Capture the cell that displays the provided text and extract its (x, y) central coordinate. 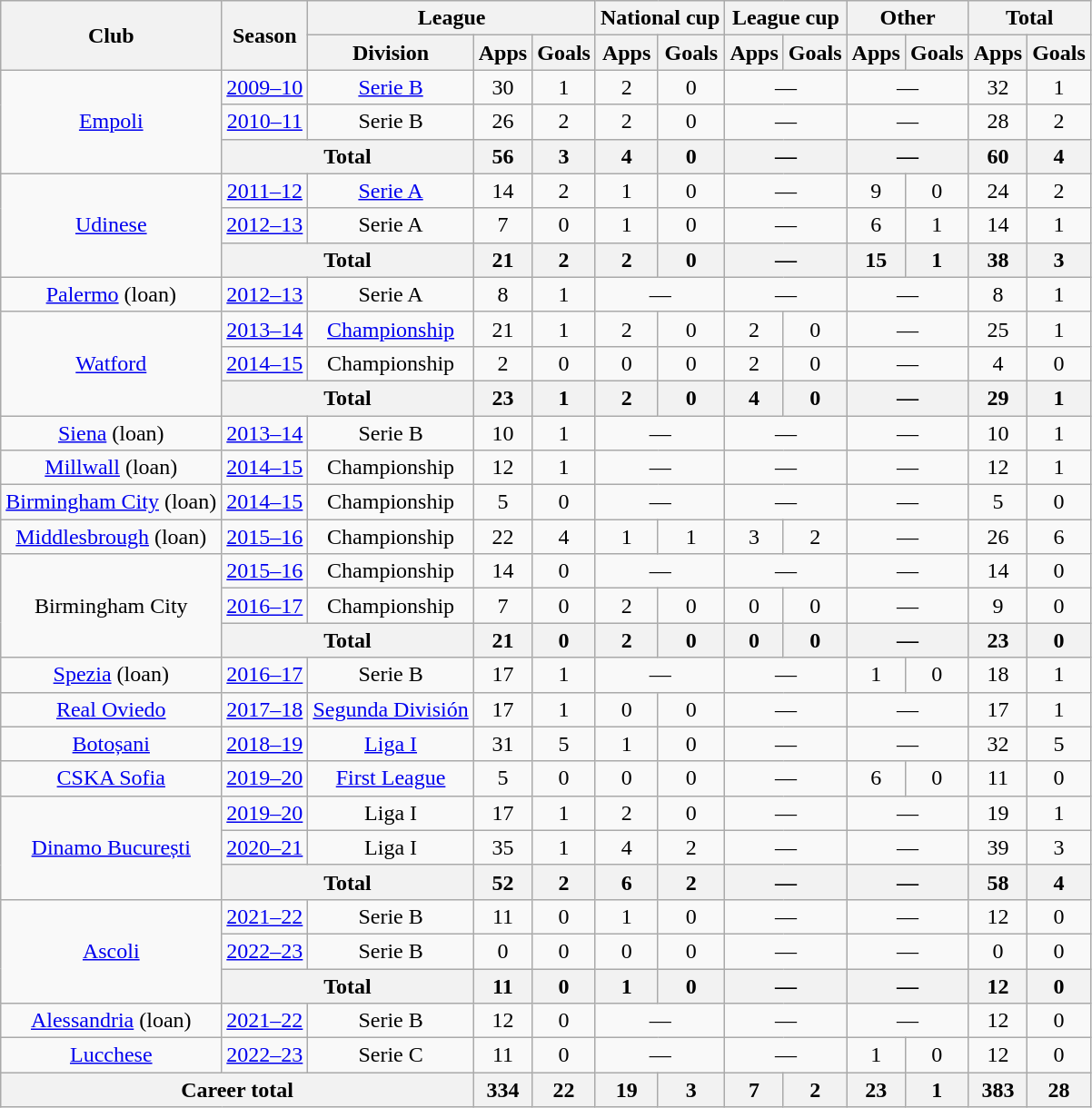
2018–19 (265, 744)
31 (502, 744)
25 (998, 329)
18 (998, 675)
Real Oviedo (111, 709)
56 (502, 156)
Club (111, 35)
CSKA Sofia (111, 778)
Siena (loan) (111, 433)
League (452, 18)
First League (391, 778)
Ascoli (111, 951)
Lucchese (111, 1055)
2009–10 (265, 87)
League cup (786, 18)
Palermo (loan) (111, 294)
Serie C (391, 1055)
2017–18 (265, 709)
334 (502, 1090)
38 (998, 260)
Millwall (loan) (111, 468)
Birmingham City (loan) (111, 502)
35 (502, 847)
Empoli (111, 122)
Other (908, 18)
60 (998, 156)
Watford (111, 363)
Alessandria (loan) (111, 1021)
2010–11 (265, 122)
Season (265, 35)
Birmingham City (111, 606)
Botoșani (111, 744)
Segunda División (391, 709)
30 (502, 87)
2011–12 (265, 191)
Middlesbrough (loan) (111, 537)
2020–21 (265, 847)
15 (876, 260)
383 (998, 1090)
Division (391, 53)
Career total (237, 1090)
Dinamo București (111, 847)
Udinese (111, 225)
52 (502, 882)
58 (998, 882)
24 (998, 191)
39 (998, 847)
Spezia (loan) (111, 675)
National cup (660, 18)
29 (998, 398)
